Determine the [x, y] coordinate at the center of the cell enclosing the given text.  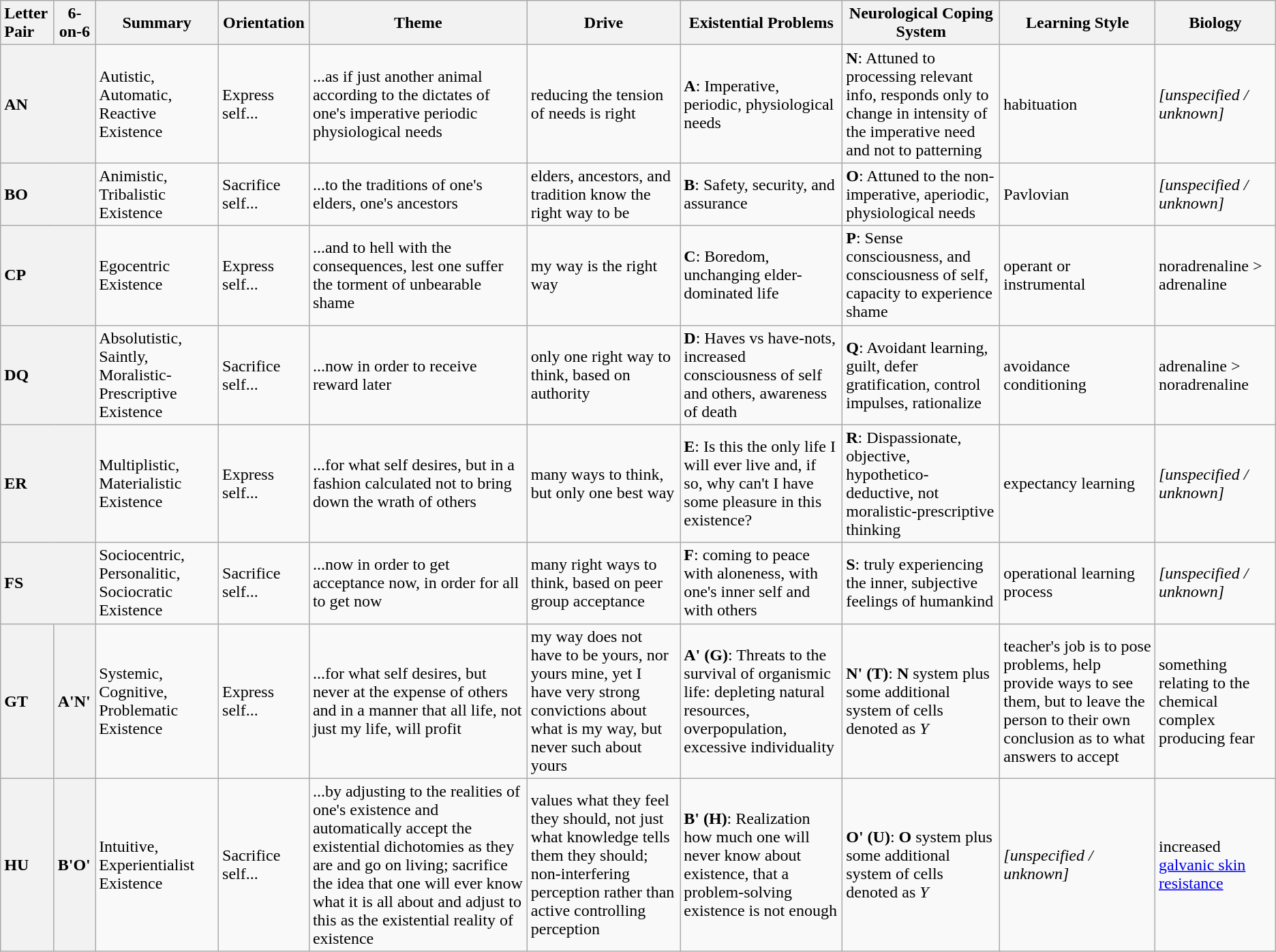
N' (T): N system plus some additional system of cells denoted as Y [922, 701]
CP [48, 275]
something relating to the chemical complex producing fear [1215, 701]
Biology [1215, 23]
Systemic, Cognitive, Problematic Existence [157, 701]
Multiplistic, Materialistic Existence [157, 484]
Intuitive, Experientialist Existence [157, 865]
BO [48, 194]
expectancy learning [1078, 484]
habituation [1078, 104]
increased galvanic skin resistance [1215, 865]
Q: Avoidant learning, guilt, defer gratification, control impulses, rationalize [922, 375]
...for what self desires, but never at the expense of others and in a manner that all life, not just my life, will profit [418, 701]
only one right way to think, based on authority [604, 375]
Egocentric Existence [157, 275]
Neurological Coping System [922, 23]
Autistic, Automatic, Reactive Existence [157, 104]
elders, ancestors, and tradition know the right way to be [604, 194]
avoidance conditioning [1078, 375]
...now in order to receive reward later [418, 375]
D: Haves vs have-nots, increased consciousness of self and others, awareness of death [761, 375]
Existential Problems [761, 23]
DQ [48, 375]
adrenaline > noradrenaline [1215, 375]
ER [48, 484]
my way is the right way [604, 275]
P: Sense consciousness, and consciousness of self, capacity to experience shame [922, 275]
many ways to think, but only one best way [604, 484]
...for what self desires, but in a fashion calculated not to bring down the wrath of others [418, 484]
C: Boredom, unchanging elder-dominated life [761, 275]
Orientation [264, 23]
Drive [604, 23]
Absolutistic, Saintly, Moralistic-Prescriptive Existence [157, 375]
my way does not have to be yours, nor yours mine, yet I have very strong convictions about what is my way, but never such about yours [604, 701]
...now in order to get acceptance now, in order for all to get now [418, 583]
A' (G): Threats to the survival of organismic life: depleting natural resources, overpopulation, excessive individuality [761, 701]
B'O' [74, 865]
6-on-6 [74, 23]
noradrenaline > adrenaline [1215, 275]
Summary [157, 23]
...and to hell with the consequences, lest one suffer the torment of unbearable shame [418, 275]
GT [27, 701]
N: Attuned to processing relevant info, responds only to change in intensity of the imperative need and not to patterning [922, 104]
E: Is this the only life I will ever live and, if so, why can't I have some pleasure in this existence? [761, 484]
B: Safety, security, and assurance [761, 194]
A'N' [74, 701]
O' (U): O system plus some additional system of cells denoted as Y [922, 865]
reducing the tension of needs is right [604, 104]
operational learning process [1078, 583]
F: coming to peace with aloneness, with one's inner self and with others [761, 583]
R: Dispassionate, objective, hypothetico-deductive, not moralistic-prescriptive thinking [922, 484]
Sociocentric, Personalitic, Sociocratic Existence [157, 583]
operant or instrumental [1078, 275]
Pavlovian [1078, 194]
A: Imperative, periodic, physiological needs [761, 104]
AN [48, 104]
FS [48, 583]
...to the traditions of one's elders, one's ancestors [418, 194]
...as if just another animal according to the dictates of one's imperative periodic physiological needs [418, 104]
O: Attuned to the non-imperative, aperiodic, physiological needs [922, 194]
Theme [418, 23]
Letter Pair [27, 23]
many right ways to think, based on peer group acceptance [604, 583]
HU [27, 865]
S: truly experiencing the inner, subjective feelings of humankind [922, 583]
Animistic, Tribalistic Existence [157, 194]
B' (H): Realization how much one will never know about existence, that a problem-solving existence is not enough [761, 865]
teacher's job is to pose problems, help provide ways to see them, but to leave the person to their own conclusion as to what answers to accept [1078, 701]
Learning Style [1078, 23]
